Output the (X, Y) coordinate of the center of the cell containing the given text.  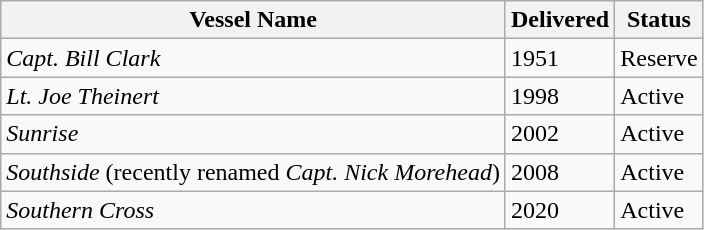
2002 (560, 134)
Southside (recently renamed Capt. Nick Morehead) (254, 172)
Reserve (659, 58)
2020 (560, 210)
2008 (560, 172)
Southern Cross (254, 210)
1951 (560, 58)
Delivered (560, 20)
Lt. Joe Theinert (254, 96)
Vessel Name (254, 20)
Sunrise (254, 134)
Status (659, 20)
Capt. Bill Clark (254, 58)
1998 (560, 96)
